Determine the (x, y) coordinate at the center of the cell enclosing the given text.  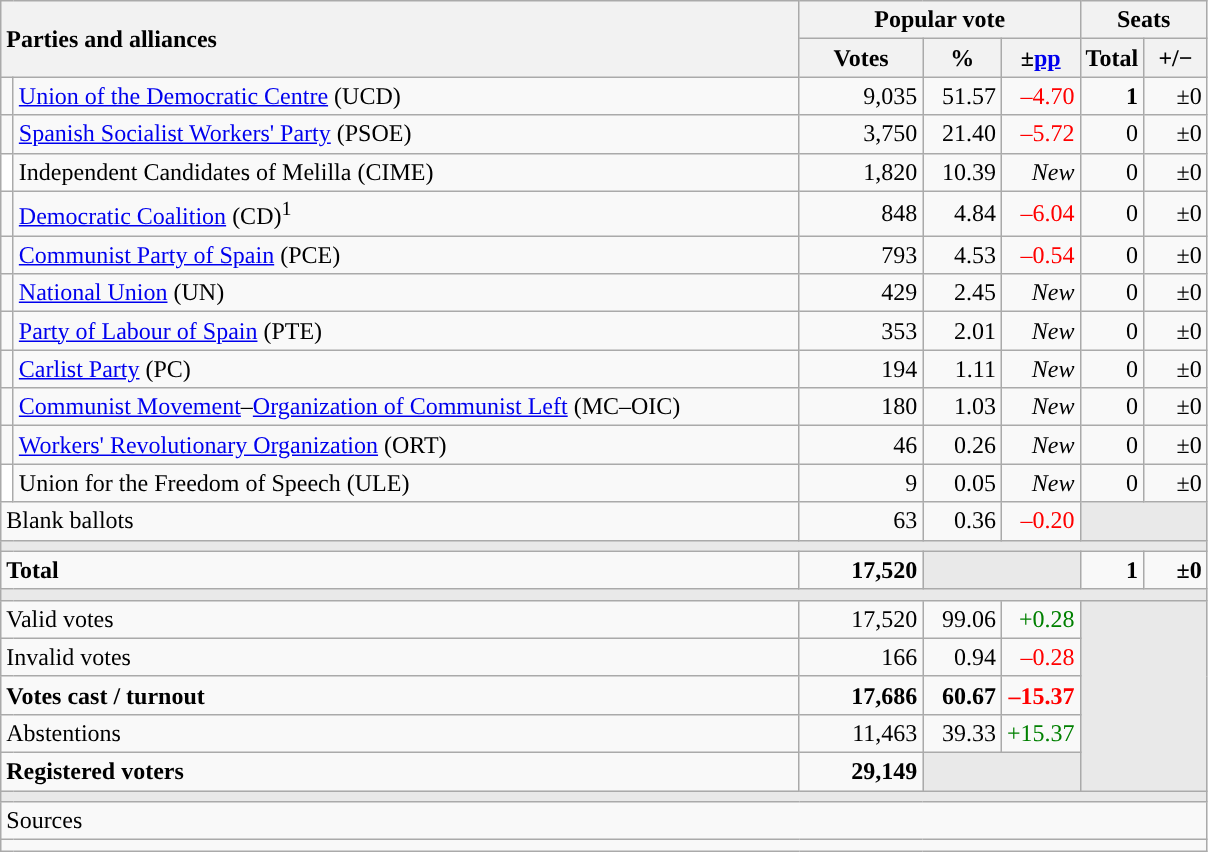
4.53 (962, 255)
793 (861, 255)
0.05 (962, 483)
Party of Labour of Spain (PTE) (406, 331)
194 (861, 369)
9,035 (861, 96)
3,750 (861, 134)
–0.28 (1040, 657)
–5.72 (1040, 134)
46 (861, 445)
Spanish Socialist Workers' Party (PSOE) (406, 134)
Invalid votes (400, 657)
Valid votes (400, 619)
Parties and alliances (400, 39)
1.11 (962, 369)
Abstentions (400, 733)
0.94 (962, 657)
60.67 (962, 695)
63 (861, 521)
Union of the Democratic Centre (UCD) (406, 96)
4.84 (962, 214)
Democratic Coalition (CD)1 (406, 214)
21.40 (962, 134)
99.06 (962, 619)
51.57 (962, 96)
+15.37 (1040, 733)
Seats (1144, 20)
Independent Candidates of Melilla (CIME) (406, 172)
Blank ballots (400, 521)
17,686 (861, 695)
Sources (604, 821)
39.33 (962, 733)
–6.04 (1040, 214)
2.45 (962, 293)
±pp (1040, 58)
Communist Party of Spain (PCE) (406, 255)
+/− (1176, 58)
Registered voters (400, 772)
Carlist Party (PC) (406, 369)
–4.70 (1040, 96)
1,820 (861, 172)
9 (861, 483)
0.36 (962, 521)
180 (861, 407)
Votes cast / turnout (400, 695)
Votes (861, 58)
–0.20 (1040, 521)
Union for the Freedom of Speech (ULE) (406, 483)
353 (861, 331)
Popular vote (940, 20)
+0.28 (1040, 619)
2.01 (962, 331)
–0.54 (1040, 255)
10.39 (962, 172)
848 (861, 214)
National Union (UN) (406, 293)
–15.37 (1040, 695)
% (962, 58)
Workers' Revolutionary Organization (ORT) (406, 445)
166 (861, 657)
429 (861, 293)
0.26 (962, 445)
11,463 (861, 733)
Communist Movement–Organization of Communist Left (MC–OIC) (406, 407)
29,149 (861, 772)
1.03 (962, 407)
